Capture the cell that displays the provided text and extract its (X, Y) central coordinate. 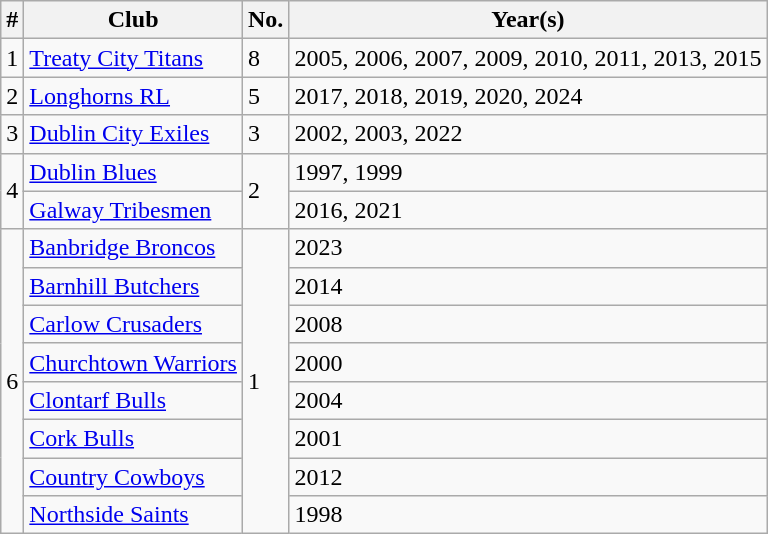
Longhorns RL (134, 96)
Treaty City Titans (134, 58)
Galway Tribesmen (134, 210)
2008 (528, 324)
2014 (528, 286)
2017, 2018, 2019, 2020, 2024 (528, 96)
4 (12, 191)
Clontarf Bulls (134, 400)
2004 (528, 400)
Northside Saints (134, 515)
Dublin Blues (134, 172)
2023 (528, 248)
Club (134, 20)
2001 (528, 438)
6 (12, 381)
2005, 2006, 2007, 2009, 2010, 2011, 2013, 2015 (528, 58)
1997, 1999 (528, 172)
Cork Bulls (134, 438)
Banbridge Broncos (134, 248)
Country Cowboys (134, 477)
2016, 2021 (528, 210)
No. (265, 20)
2002, 2003, 2022 (528, 134)
Churchtown Warriors (134, 362)
Carlow Crusaders (134, 324)
# (12, 20)
Dublin City Exiles (134, 134)
2000 (528, 362)
Barnhill Butchers (134, 286)
2012 (528, 477)
1998 (528, 515)
8 (265, 58)
Year(s) (528, 20)
5 (265, 96)
